For the text-containing cell, return its midpoint in [X, Y] coordinate format. 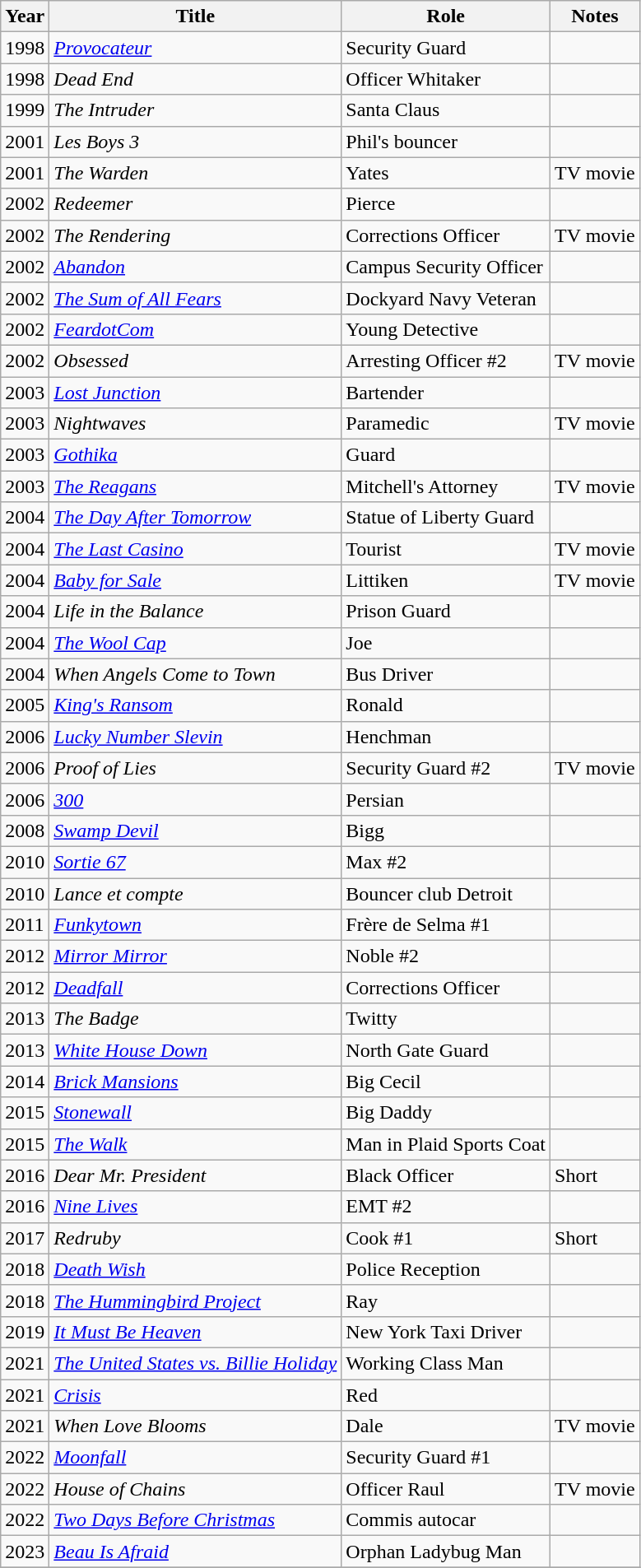
Man in Plaid Sports Coat [446, 1144]
Prison Guard [446, 612]
Dear Mr. President [196, 1175]
2023 [25, 1552]
Dale [446, 1426]
Redruby [196, 1238]
Lost Junction [196, 393]
1999 [25, 110]
2017 [25, 1238]
300 [196, 799]
Persian [446, 799]
Big Cecil [446, 1082]
Bus Driver [446, 674]
Lance et compte [196, 893]
Security Guard #1 [446, 1458]
The Day After Tomorrow [196, 518]
Black Officer [446, 1175]
Campus Security Officer [446, 267]
Orphan Ladybug Man [446, 1552]
House of Chains [196, 1489]
The Wool Cap [196, 643]
Twitty [446, 1019]
Arresting Officer #2 [446, 361]
Security Guard #2 [446, 768]
Pierce [446, 204]
Stonewall [196, 1113]
Sortie 67 [196, 862]
When Angels Come to Town [196, 674]
Title [196, 16]
Funkytown [196, 925]
Lucky Number Slevin [196, 737]
Santa Claus [446, 110]
Tourist [446, 549]
The Rendering [196, 235]
Dead End [196, 79]
Mitchell's Attorney [446, 486]
Year [25, 16]
Officer Whitaker [446, 79]
2005 [25, 705]
Nightwaves [196, 424]
Security Guard [446, 48]
When Love Blooms [196, 1426]
FeardotCom [196, 329]
Mirror Mirror [196, 956]
White House Down [196, 1050]
Obsessed [196, 361]
Abandon [196, 267]
The Warden [196, 173]
New York Taxi Driver [446, 1332]
Life in the Balance [196, 612]
The Walk [196, 1144]
Crisis [196, 1395]
The Hummingbird Project [196, 1300]
The United States vs. Billie Holiday [196, 1363]
Joe [446, 643]
The Sum of All Fears [196, 298]
EMT #2 [446, 1207]
Henchman [446, 737]
2011 [25, 925]
Working Class Man [446, 1363]
Noble #2 [446, 956]
2008 [25, 831]
Bigg [446, 831]
Notes [596, 16]
Beau Is Afraid [196, 1552]
Death Wish [196, 1269]
Guard [446, 455]
Gothika [196, 455]
The Last Casino [196, 549]
Red [446, 1395]
Swamp Devil [196, 831]
Ronald [446, 705]
Commis autocar [446, 1520]
Cook #1 [446, 1238]
The Intruder [196, 110]
Police Reception [446, 1269]
2019 [25, 1332]
Bouncer club Detroit [446, 893]
Les Boys 3 [196, 142]
Yates [446, 173]
Moonfall [196, 1458]
Brick Mansions [196, 1082]
Role [446, 16]
The Reagans [196, 486]
Littiken [446, 580]
Max #2 [446, 862]
The Badge [196, 1019]
Proof of Lies [196, 768]
Statue of Liberty Guard [446, 518]
Phil's bouncer [446, 142]
Nine Lives [196, 1207]
It Must Be Heaven [196, 1332]
Big Daddy [446, 1113]
Dockyard Navy Veteran [446, 298]
Baby for Sale [196, 580]
Bartender [446, 393]
Two Days Before Christmas [196, 1520]
Paramedic [446, 424]
Ray [446, 1300]
2014 [25, 1082]
Officer Raul [446, 1489]
Young Detective [446, 329]
Redeemer [196, 204]
North Gate Guard [446, 1050]
Deadfall [196, 988]
Frère de Selma #1 [446, 925]
Provocateur [196, 48]
King's Ransom [196, 705]
